Provide the (x, y) coordinate of the cell's center where the given text is located.  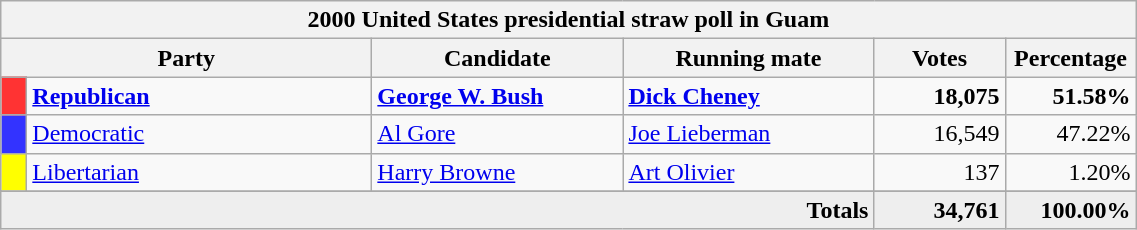
47.22% (1070, 134)
Percentage (1070, 58)
16,549 (940, 134)
Totals (438, 210)
Party (186, 58)
137 (940, 172)
Dick Cheney (748, 96)
2000 United States presidential straw poll in Guam (568, 20)
Art Olivier (748, 172)
Libertarian (200, 172)
Harry Browne (498, 172)
George W. Bush (498, 96)
Republican (200, 96)
Joe Lieberman (748, 134)
1.20% (1070, 172)
Votes (940, 58)
Running mate (748, 58)
Al Gore (498, 134)
18,075 (940, 96)
100.00% (1070, 210)
Democratic (200, 134)
Candidate (498, 58)
34,761 (940, 210)
51.58% (1070, 96)
